Provide the [X, Y] coordinate of the cell's center where the given text is located.  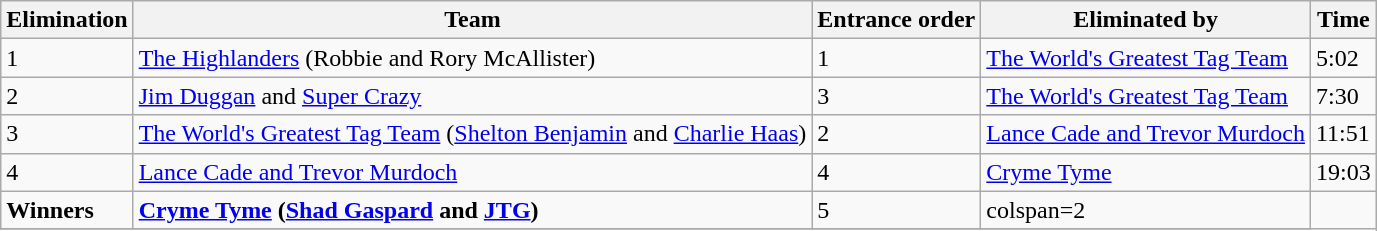
19:03 [1343, 172]
The World's Greatest Tag Team (Shelton Benjamin and Charlie Haas) [472, 134]
5 [896, 210]
The Highlanders (Robbie and Rory McAllister) [472, 58]
Elimination [67, 20]
Team [472, 20]
Winners [67, 210]
5:02 [1343, 58]
Jim Duggan and Super Crazy [472, 96]
Cryme Tyme [1146, 172]
7:30 [1343, 96]
Time [1343, 20]
Cryme Tyme (Shad Gaspard and JTG) [472, 210]
11:51 [1343, 134]
Eliminated by [1146, 20]
Entrance order [896, 20]
colspan=2 [1146, 210]
